Identify which cell holds the provided text, then report its [x, y] central coordinate. 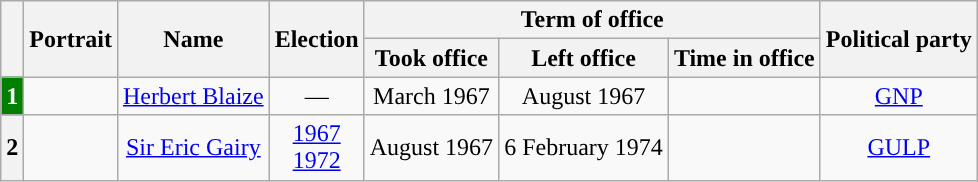
2 [12, 148]
Portrait [71, 39]
Political party [898, 39]
GNP [898, 96]
Term of office [592, 20]
1 [12, 96]
19671972 [316, 148]
Election [316, 39]
Herbert Blaize [193, 96]
GULP [898, 148]
Name [193, 39]
Time in office [744, 58]
Left office [584, 58]
Took office [431, 58]
Sir Eric Gairy [193, 148]
— [316, 96]
6 February 1974 [584, 148]
March 1967 [431, 96]
